Identify which cell holds the provided text, then report its [X, Y] central coordinate. 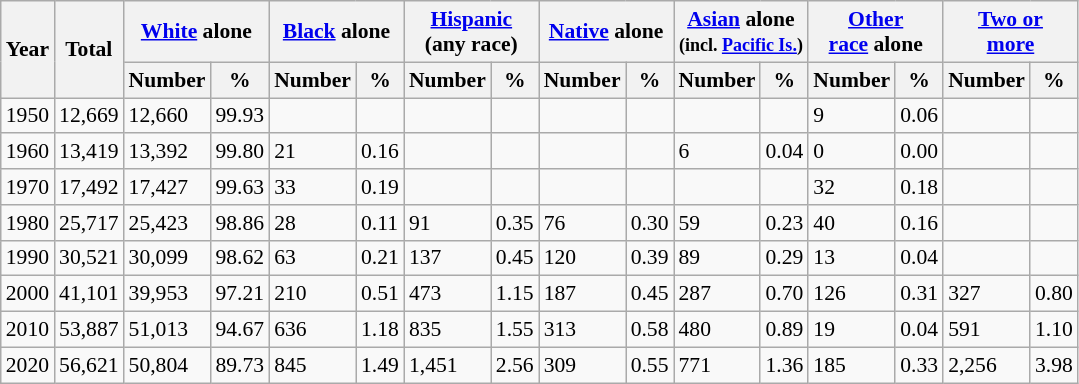
0.33 [919, 365]
98.62 [240, 258]
63 [312, 258]
1.49 [380, 365]
0.19 [380, 187]
39,953 [168, 294]
0.11 [380, 223]
287 [718, 294]
0.35 [515, 223]
591 [986, 330]
56,621 [88, 365]
Year [28, 50]
White alone [197, 32]
Otherrace alone [876, 32]
0.29 [784, 258]
1990 [28, 258]
99.80 [240, 152]
185 [852, 365]
187 [582, 294]
Hispanic (any race) [472, 32]
0.21 [380, 258]
210 [312, 294]
2010 [28, 330]
327 [986, 294]
21 [312, 152]
0.70 [784, 294]
2000 [28, 294]
Native alone [606, 32]
Asian alone(incl. Pacific Is.) [742, 32]
1.55 [515, 330]
19 [852, 330]
59 [718, 223]
480 [718, 330]
771 [718, 365]
1960 [28, 152]
89 [718, 258]
Two or more [1010, 32]
1950 [28, 116]
0.06 [919, 116]
0.55 [650, 365]
636 [312, 330]
0.30 [650, 223]
12,669 [88, 116]
1.15 [515, 294]
1.18 [380, 330]
97.21 [240, 294]
126 [852, 294]
120 [582, 258]
0.31 [919, 294]
309 [582, 365]
76 [582, 223]
845 [312, 365]
53,887 [88, 330]
50,804 [168, 365]
98.86 [240, 223]
91 [448, 223]
28 [312, 223]
Black alone [336, 32]
32 [852, 187]
33 [312, 187]
0.51 [380, 294]
13,419 [88, 152]
40 [852, 223]
313 [582, 330]
0.39 [650, 258]
3.98 [1054, 365]
0.00 [919, 152]
2020 [28, 365]
Total [88, 50]
473 [448, 294]
2,256 [986, 365]
1.10 [1054, 330]
6 [718, 152]
17,427 [168, 187]
25,423 [168, 223]
51,013 [168, 330]
1980 [28, 223]
0.80 [1054, 294]
9 [852, 116]
17,492 [88, 187]
89.73 [240, 365]
41,101 [88, 294]
1,451 [448, 365]
94.67 [240, 330]
99.93 [240, 116]
0.89 [784, 330]
13,392 [168, 152]
2.56 [515, 365]
99.63 [240, 187]
13 [852, 258]
137 [448, 258]
25,717 [88, 223]
30,521 [88, 258]
0 [852, 152]
0.58 [650, 330]
30,099 [168, 258]
12,660 [168, 116]
0.23 [784, 223]
1970 [28, 187]
1.36 [784, 365]
0.18 [919, 187]
835 [448, 330]
